Provide the [x, y] coordinate of the cell's center where the given text is located.  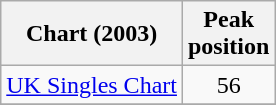
56 [228, 85]
UK Singles Chart [92, 85]
Peakposition [228, 34]
Chart (2003) [92, 34]
